Pinpoint the cell where the given text exists, returning its [x, y] midpoint coordinate. 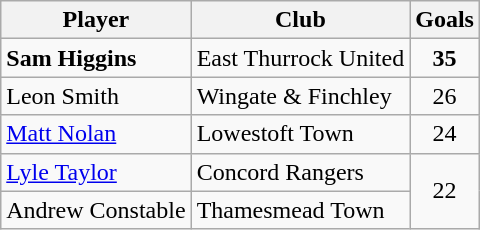
Wingate & Finchley [300, 96]
35 [445, 58]
22 [445, 191]
Lyle Taylor [96, 172]
Leon Smith [96, 96]
Lowestoft Town [300, 134]
Club [300, 20]
East Thurrock United [300, 58]
Concord Rangers [300, 172]
Matt Nolan [96, 134]
Andrew Constable [96, 210]
Goals [445, 20]
Player [96, 20]
Thamesmead Town [300, 210]
Sam Higgins [96, 58]
26 [445, 96]
24 [445, 134]
